Return [X, Y] of the center of cell containing provided text 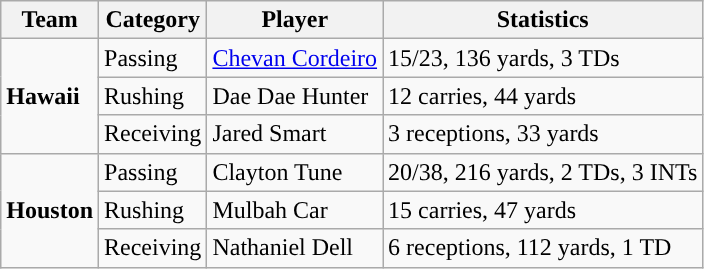
Team [50, 20]
Hawaii [50, 96]
Player [295, 20]
6 receptions, 112 yards, 1 TD [543, 248]
20/38, 216 yards, 2 TDs, 3 INTs [543, 172]
12 carries, 44 yards [543, 96]
Category [153, 20]
15/23, 136 yards, 3 TDs [543, 58]
Houston [50, 210]
Statistics [543, 20]
15 carries, 47 yards [543, 210]
Chevan Cordeiro [295, 58]
Clayton Tune [295, 172]
Jared Smart [295, 134]
Nathaniel Dell [295, 248]
Mulbah Car [295, 210]
3 receptions, 33 yards [543, 134]
Dae Dae Hunter [295, 96]
